Find where the given text appears and provide that cell's center as [X, Y] coordinate. 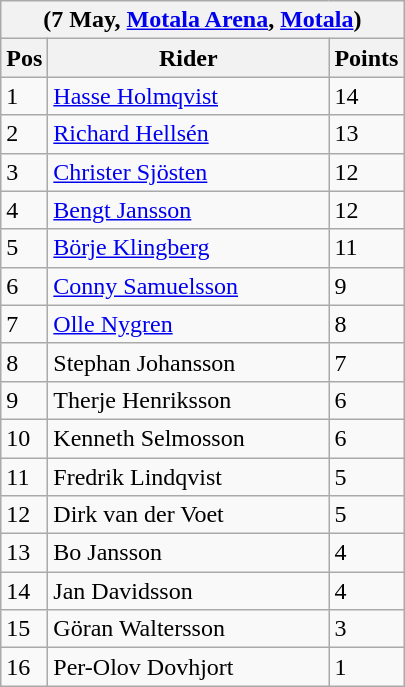
Dirk van der Voet [188, 515]
Points [366, 58]
Olle Nygren [188, 324]
Pos [24, 58]
Göran Waltersson [188, 629]
Hasse Holmqvist [188, 96]
Conny Samuelsson [188, 286]
Jan Davidsson [188, 591]
Kenneth Selmosson [188, 438]
2 [24, 134]
(7 May, Motala Arena, Motala) [202, 20]
Therje Henriksson [188, 400]
Richard Hellsén [188, 134]
10 [24, 438]
Rider [188, 58]
Fredrik Lindqvist [188, 477]
15 [24, 629]
Christer Sjösten [188, 172]
Börje Klingberg [188, 248]
Bengt Jansson [188, 210]
Bo Jansson [188, 553]
16 [24, 667]
Per-Olov Dovhjort [188, 667]
Stephan Johansson [188, 362]
